Scan for the cell matching the given text and deliver its (x, y) coordinate at center. 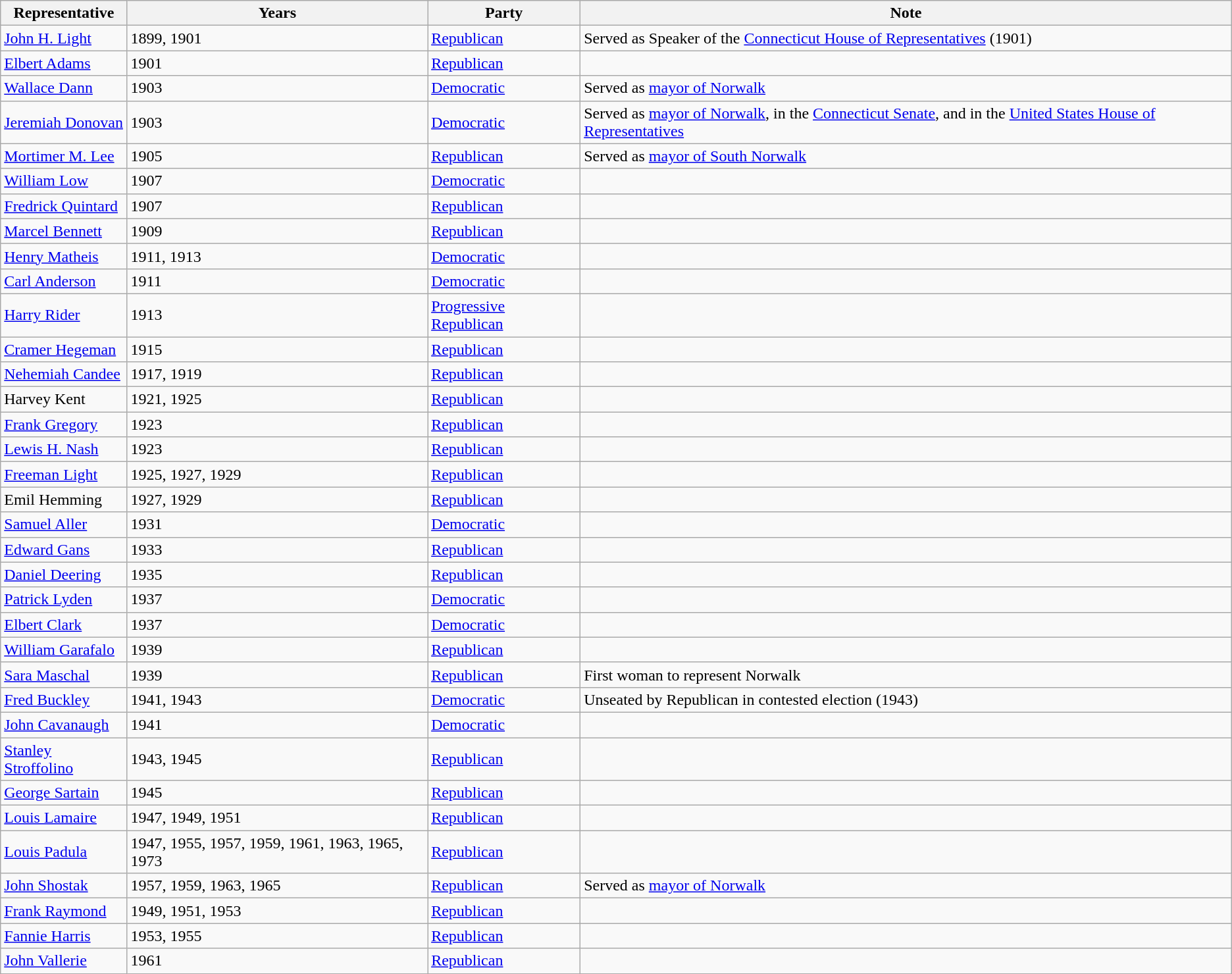
John H. Light (64, 38)
1945 (278, 793)
Sara Maschal (64, 675)
1921, 1925 (278, 399)
1947, 1955, 1957, 1959, 1961, 1963, 1965, 1973 (278, 852)
1935 (278, 575)
Progressive Republican (504, 315)
Frank Raymond (64, 911)
Frank Gregory (64, 424)
1933 (278, 550)
Party (504, 13)
1899, 1901 (278, 38)
William Garafalo (64, 650)
Served as mayor of Norwalk, in the Connecticut Senate, and in the United States House of Representatives (906, 122)
Jeremiah Donovan (64, 122)
1947, 1949, 1951 (278, 818)
Patrick Lyden (64, 600)
Elbert Clark (64, 625)
Fred Buckley (64, 700)
John Cavanaugh (64, 725)
1915 (278, 349)
Louis Padula (64, 852)
1911 (278, 281)
1943, 1945 (278, 758)
1949, 1951, 1953 (278, 911)
1913 (278, 315)
Harry Rider (64, 315)
Edward Gans (64, 550)
First woman to represent Norwalk (906, 675)
Served as Speaker of the Connecticut House of Representatives (1901) (906, 38)
1909 (278, 231)
Freeman Light (64, 474)
1925, 1927, 1929 (278, 474)
1911, 1913 (278, 256)
1901 (278, 63)
Served as mayor of South Norwalk (906, 156)
John Vallerie (64, 961)
1941, 1943 (278, 700)
George Sartain (64, 793)
1941 (278, 725)
Representative (64, 13)
Unseated by Republican in contested election (1943) (906, 700)
Note (906, 13)
Elbert Adams (64, 63)
Fredrick Quintard (64, 206)
Marcel Bennett (64, 231)
Stanley Stroffolino (64, 758)
1957, 1959, 1963, 1965 (278, 886)
Fannie Harris (64, 936)
John Shostak (64, 886)
1953, 1955 (278, 936)
Harvey Kent (64, 399)
Carl Anderson (64, 281)
Wallace Dann (64, 88)
Samuel Aller (64, 525)
Years (278, 13)
1961 (278, 961)
William Low (64, 181)
Mortimer M. Lee (64, 156)
1927, 1929 (278, 500)
1905 (278, 156)
Louis Lamaire (64, 818)
Henry Matheis (64, 256)
1917, 1919 (278, 374)
1931 (278, 525)
Daniel Deering (64, 575)
Cramer Hegeman (64, 349)
Emil Hemming (64, 500)
Nehemiah Candee (64, 374)
Lewis H. Nash (64, 449)
